Identify which cell holds the provided text, then report its (X, Y) central coordinate. 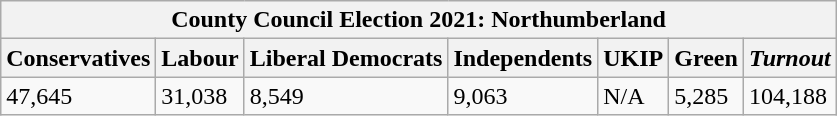
104,188 (790, 96)
5,285 (706, 96)
Labour (200, 58)
Independents (523, 58)
8,549 (346, 96)
47,645 (78, 96)
Green (706, 58)
County Council Election 2021: Northumberland (418, 20)
N/A (634, 96)
Turnout (790, 58)
31,038 (200, 96)
Liberal Democrats (346, 58)
Conservatives (78, 58)
UKIP (634, 58)
9,063 (523, 96)
